Capture the cell that displays the provided text and extract its (X, Y) central coordinate. 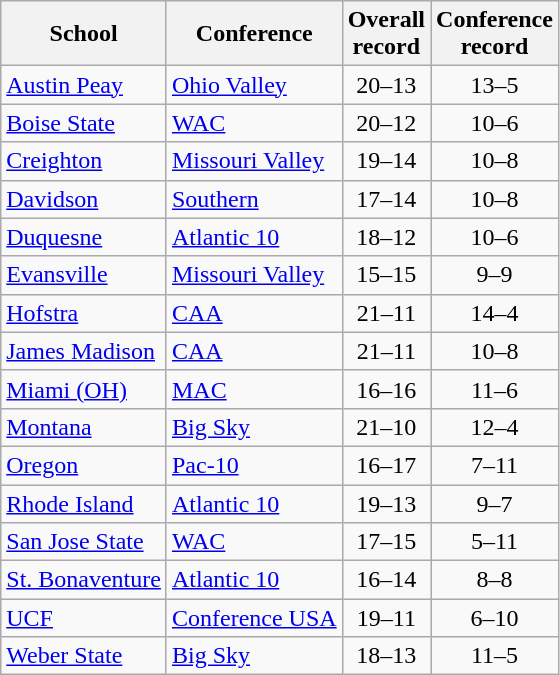
15–15 (386, 275)
8–8 (495, 580)
Davidson (84, 199)
6–10 (495, 618)
Duquesne (84, 237)
11–6 (495, 389)
Conference USA (254, 618)
18–12 (386, 237)
Conference (254, 34)
Boise State (84, 123)
Montana (84, 427)
School (84, 34)
Creighton (84, 161)
Southern (254, 199)
Conferencerecord (495, 34)
21–10 (386, 427)
Weber State (84, 656)
20–13 (386, 85)
20–12 (386, 123)
12–4 (495, 427)
7–11 (495, 465)
16–17 (386, 465)
9–9 (495, 275)
17–15 (386, 542)
19–11 (386, 618)
UCF (84, 618)
Austin Peay (84, 85)
St. Bonaventure (84, 580)
14–4 (495, 313)
Pac-10 (254, 465)
Oregon (84, 465)
13–5 (495, 85)
San Jose State (84, 542)
Ohio Valley (254, 85)
Miami (OH) (84, 389)
9–7 (495, 503)
Evansville (84, 275)
17–14 (386, 199)
Hofstra (84, 313)
11–5 (495, 656)
19–14 (386, 161)
James Madison (84, 351)
18–13 (386, 656)
MAC (254, 389)
16–16 (386, 389)
5–11 (495, 542)
Overallrecord (386, 34)
Rhode Island (84, 503)
19–13 (386, 503)
16–14 (386, 580)
